From the cell containing the given text, extract its center point as [x, y] coordinate. 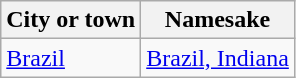
City or town [71, 20]
Namesake [218, 20]
Brazil [71, 58]
Brazil, Indiana [218, 58]
